Pinpoint the cell where the given text exists, returning its [X, Y] midpoint coordinate. 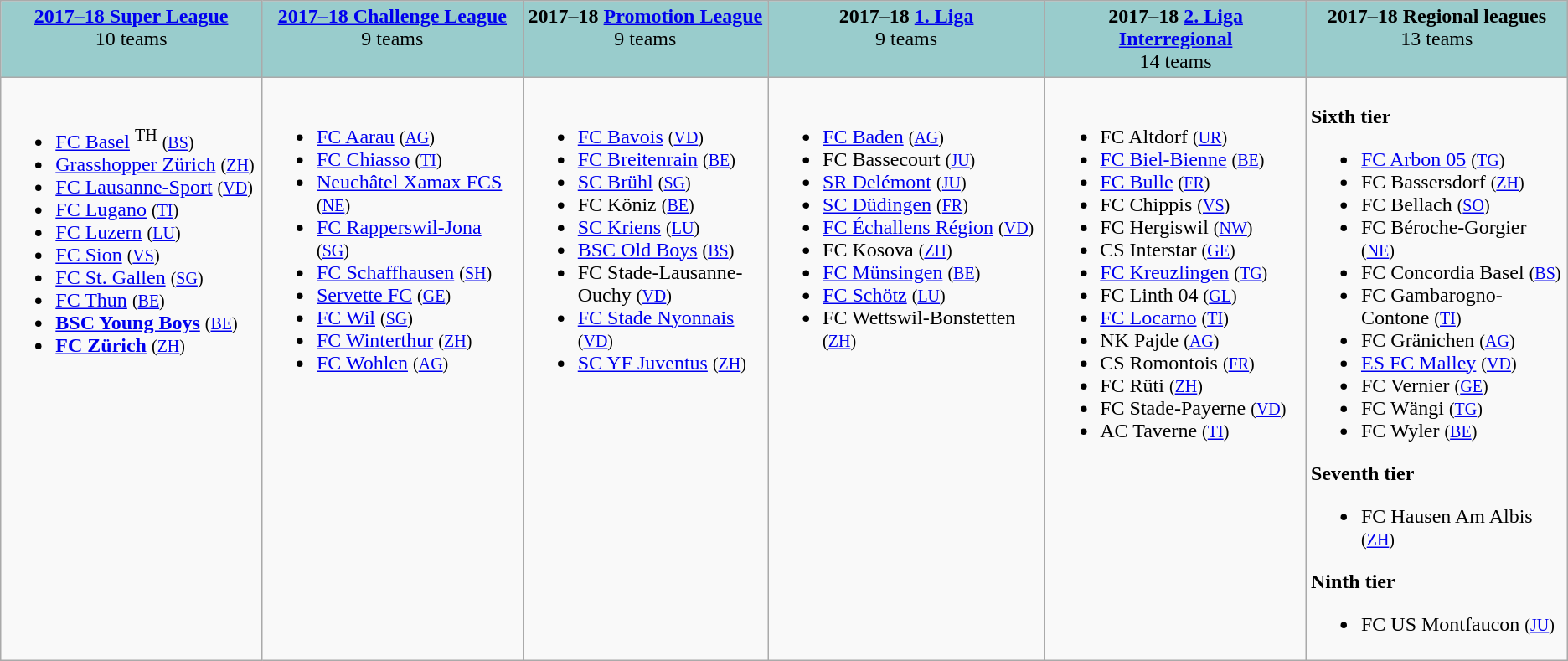
2017–18 Promotion League9 teams [645, 39]
2017–18 Challenge League9 teams [392, 39]
2017–18 Regional leagues13 teams [1436, 39]
2017–18 Super League10 teams [132, 39]
2017–18 1. Liga9 teams [906, 39]
2017–18 2. Liga Interregional14 teams [1176, 39]
